Scan for the cell matching the given text and deliver its (x, y) coordinate at center. 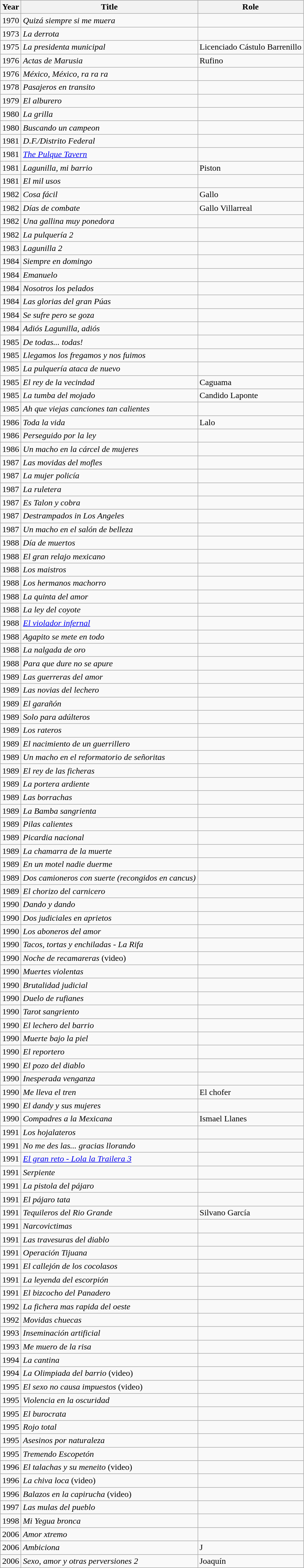
Year (11, 7)
El pájaro tata (109, 1199)
La pistola del pájaro (109, 1186)
Balazos en la capirucha (video) (109, 1494)
Un macho en el salón de belleza (109, 529)
1997 (11, 1507)
Las movidas del mofles (109, 462)
Los hermanos machorro (109, 583)
Dando y dando (109, 905)
Tarot sangriento (109, 1012)
1983 (11, 248)
Siempre en domingo (109, 262)
La ruletera (109, 489)
Los aboneros del amor (109, 931)
La ley del coyote (109, 610)
Las novias del lechero (109, 690)
Dos judiciales en aprietos (109, 918)
Rojo total (109, 1427)
Emanuelo (109, 275)
Es Talon y cobra (109, 503)
La portera ardiente (109, 784)
1970 (11, 20)
Las travesuras del diablo (109, 1239)
Una gallina muy ponedora (109, 221)
La tumba del mojado (109, 396)
Ah que viejas canciones tan calientes (109, 409)
Me muero de la risa (109, 1347)
Brutalidad judicial (109, 985)
El reportero (109, 1052)
Para que dure no se apure (109, 663)
La cantina (109, 1360)
La fichera mas rapida del oeste (109, 1306)
Asesinos por naturaleza (109, 1440)
Un macho en la cárcel de mujeres (109, 449)
1973 (11, 34)
Silvano García (250, 1213)
El callejón de los cocolasos (109, 1266)
1979 (11, 101)
Pasajeros en transito (109, 87)
El rey de la vecindad (109, 382)
Gallo Villarreal (250, 208)
Sexo, amor y otras perversiones 2 (109, 1561)
Title (109, 7)
El chorizo del carnicero (109, 891)
El garañón (109, 704)
Amor xtremo (109, 1534)
Llegamos los fregamos y nos fuimos (109, 355)
1998 (11, 1521)
Licenciado Cástulo Barrenillo (250, 47)
Noche de recamareras (video) (109, 958)
Las glorias del gran Púas (109, 302)
Agapito se mete en todo (109, 637)
Narcovictimas (109, 1226)
El sexo no causa impuestos (video) (109, 1387)
Rufino (250, 61)
El talachas y su meneito (video) (109, 1467)
Un macho en el reformatorio de señoritas (109, 757)
Dos camioneros con suerte (recongidos en cancus) (109, 878)
El mil usos (109, 181)
La chamarra de la muerte (109, 851)
Operación Tijuana (109, 1253)
La quinta del amor (109, 597)
Las guerreras del amor (109, 677)
Cosa fácil (109, 195)
Se sufre pero se goza (109, 315)
Los hojalateros (109, 1132)
La nalgada de oro (109, 650)
D.F./Distrito Federal (109, 141)
The Pulque Tavern (109, 154)
No me des las... gracias llorando (109, 1146)
Pilas calientes (109, 824)
Picardia nacional (109, 838)
Nosotros los pelados (109, 288)
Ambiciona (109, 1548)
Actas de Marusia (109, 61)
Destrampados in Los Angeles (109, 516)
El burocrata (109, 1413)
El nacimiento de un guerrillero (109, 744)
El lechero del barrio (109, 1025)
Día de muertos (109, 543)
La Bamba sangrienta (109, 811)
Tremendo Escopetón (109, 1454)
De todas... todas! (109, 342)
La leyenda del escorpión (109, 1280)
Los maistros (109, 569)
El dandy y sus mujeres (109, 1106)
Violencia en la oscuridad (109, 1400)
Joaquín (250, 1561)
Role (250, 7)
Duelo de rufianes (109, 998)
Muertes violentas (109, 971)
Muerte bajo la piel (109, 1039)
Ismael Llanes (250, 1119)
Inseminación artificial (109, 1333)
Tacos, tortas y enchiladas - La Rifa (109, 945)
Solo para adúlteros (109, 717)
La grilla (109, 114)
1975 (11, 47)
El gran reto - Lola la Trailera 3 (109, 1159)
Candido Laponte (250, 396)
Piston (250, 168)
El bizcocho del Panadero (109, 1293)
Mi Yegua bronca (109, 1521)
Gallo (250, 195)
La mujer policía (109, 476)
La chiva loca (video) (109, 1481)
Perseguido por la ley (109, 436)
La pulquería ataca de nuevo (109, 369)
La presidenta municipal (109, 47)
Adiós Lagunilla, adiós (109, 328)
Me lleva el tren (109, 1092)
El violador infernal (109, 623)
La derrota (109, 34)
Compadres a la Mexicana (109, 1119)
El rey de las ficheras (109, 770)
En un motel nadie duerme (109, 864)
Los rateros (109, 730)
Lalo (250, 422)
Caguama (250, 382)
Días de combate (109, 208)
Buscando un campeon (109, 127)
Inesperada venganza (109, 1079)
La Olimpiada del barrio (video) (109, 1373)
La pulquería 2 (109, 235)
Serpiente (109, 1172)
Lagunilla 2 (109, 248)
El alburero (109, 101)
El chofer (250, 1092)
México, México, ra ra ra (109, 74)
Quizá siempre si me muera (109, 20)
El pozo del diablo (109, 1065)
Las mulas del pueblo (109, 1507)
Las borrachas (109, 797)
El gran relajo mexicano (109, 556)
Lagunilla, mi barrio (109, 168)
Toda la vida (109, 422)
Tequileros del Rio Grande (109, 1213)
J (250, 1548)
1978 (11, 87)
Movidas chuecas (109, 1320)
